Return the (x, y) coordinate for the center point of the cell that contains the specified text.  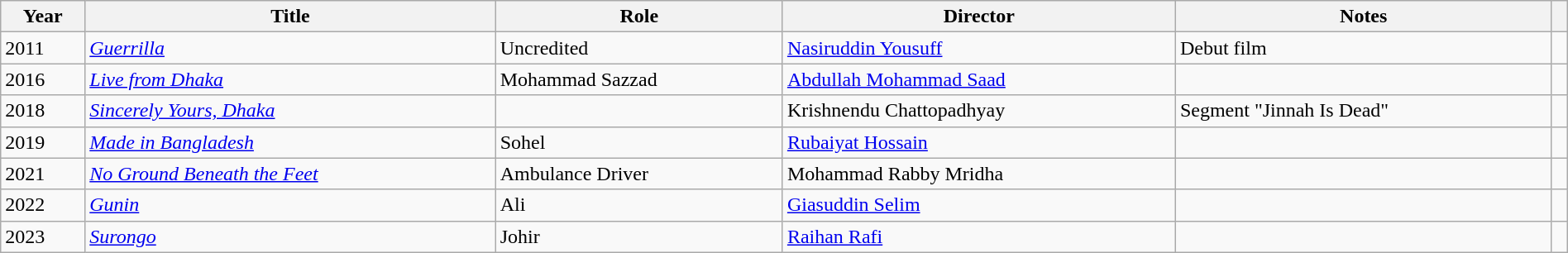
No Ground Beneath the Feet (290, 174)
Mohammad Rabby Mridha (979, 174)
Ali (638, 205)
Made in Bangladesh (290, 142)
Sincerely Yours, Dhaka (290, 111)
Year (43, 17)
2023 (43, 236)
Ambulance Driver (638, 174)
Nasiruddin Yousuff (979, 48)
2018 (43, 111)
Giasuddin Selim (979, 205)
Guerrilla (290, 48)
Rubaiyat Hossain (979, 142)
2011 (43, 48)
Title (290, 17)
Segment "Jinnah Is Dead" (1363, 111)
2016 (43, 79)
Abdullah Mohammad Saad (979, 79)
2019 (43, 142)
Director (979, 17)
Mohammad Sazzad (638, 79)
2022 (43, 205)
Live from Dhaka (290, 79)
Debut film (1363, 48)
Role (638, 17)
Krishnendu Chattopadhyay (979, 111)
Sohel (638, 142)
Gunin (290, 205)
Uncredited (638, 48)
Raihan Rafi (979, 236)
Notes (1363, 17)
Surongo (290, 236)
Johir (638, 236)
2021 (43, 174)
